Return the (X, Y) coordinate for the center point of the cell that contains the specified text.  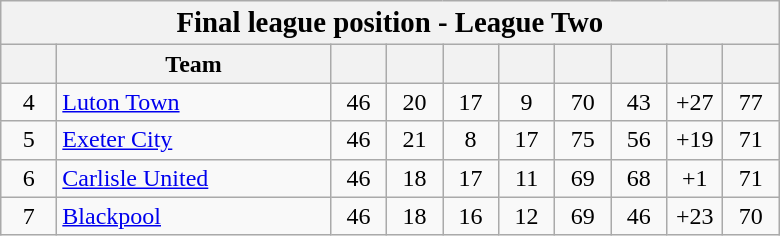
Blackpool (194, 216)
75 (583, 140)
Team (194, 64)
8 (470, 140)
+1 (695, 178)
7 (29, 216)
Final league position - League Two (390, 23)
Exeter City (194, 140)
11 (527, 178)
+27 (695, 102)
68 (639, 178)
6 (29, 178)
16 (470, 216)
12 (527, 216)
+19 (695, 140)
43 (639, 102)
56 (639, 140)
77 (751, 102)
20 (414, 102)
9 (527, 102)
Carlisle United (194, 178)
Luton Town (194, 102)
5 (29, 140)
21 (414, 140)
+23 (695, 216)
4 (29, 102)
